From the cell containing the given text, extract its center point as (x, y) coordinate. 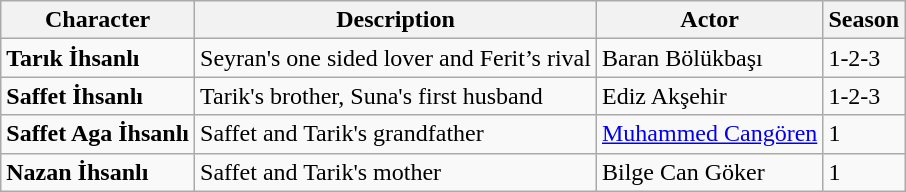
Saffet İhsanlı (98, 96)
Saffet and Tarik's mother (396, 172)
Description (396, 20)
Ediz Akşehir (709, 96)
Baran Bölükbaşı (709, 58)
Bilge Can Göker (709, 172)
Muhammed Cangören (709, 134)
Seyran's one sided lover and Ferit’s rival (396, 58)
Actor (709, 20)
Character (98, 20)
Saffet Aga İhsanlı (98, 134)
Saffet and Tarik's grandfather (396, 134)
Season (864, 20)
Tarık İhsanlı (98, 58)
Tarik's brother, Suna's first husband (396, 96)
Nazan İhsanlı (98, 172)
